For the text-containing cell, return its midpoint in [X, Y] coordinate format. 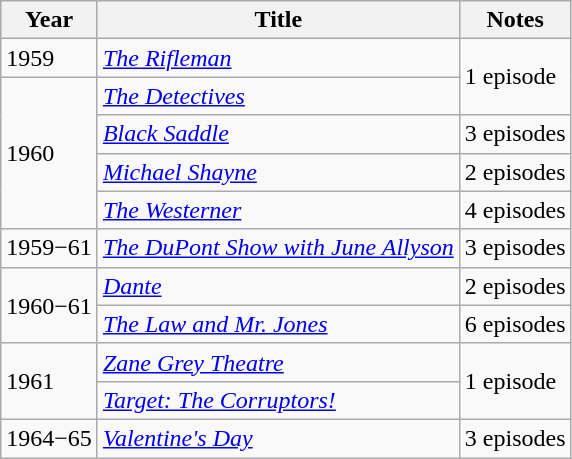
1961 [50, 381]
Dante [278, 286]
4 episodes [515, 210]
The Rifleman [278, 58]
1960−61 [50, 305]
Year [50, 20]
Black Saddle [278, 134]
1959−61 [50, 248]
Title [278, 20]
The Westerner [278, 210]
1964−65 [50, 438]
1959 [50, 58]
The Detectives [278, 96]
Notes [515, 20]
6 episodes [515, 324]
The DuPont Show with June Allyson [278, 248]
Michael Shayne [278, 172]
Zane Grey Theatre [278, 362]
Target: The Corruptors! [278, 400]
The Law and Mr. Jones [278, 324]
Valentine's Day [278, 438]
1960 [50, 153]
